Output the (x, y) coordinate of the center of the cell containing the given text.  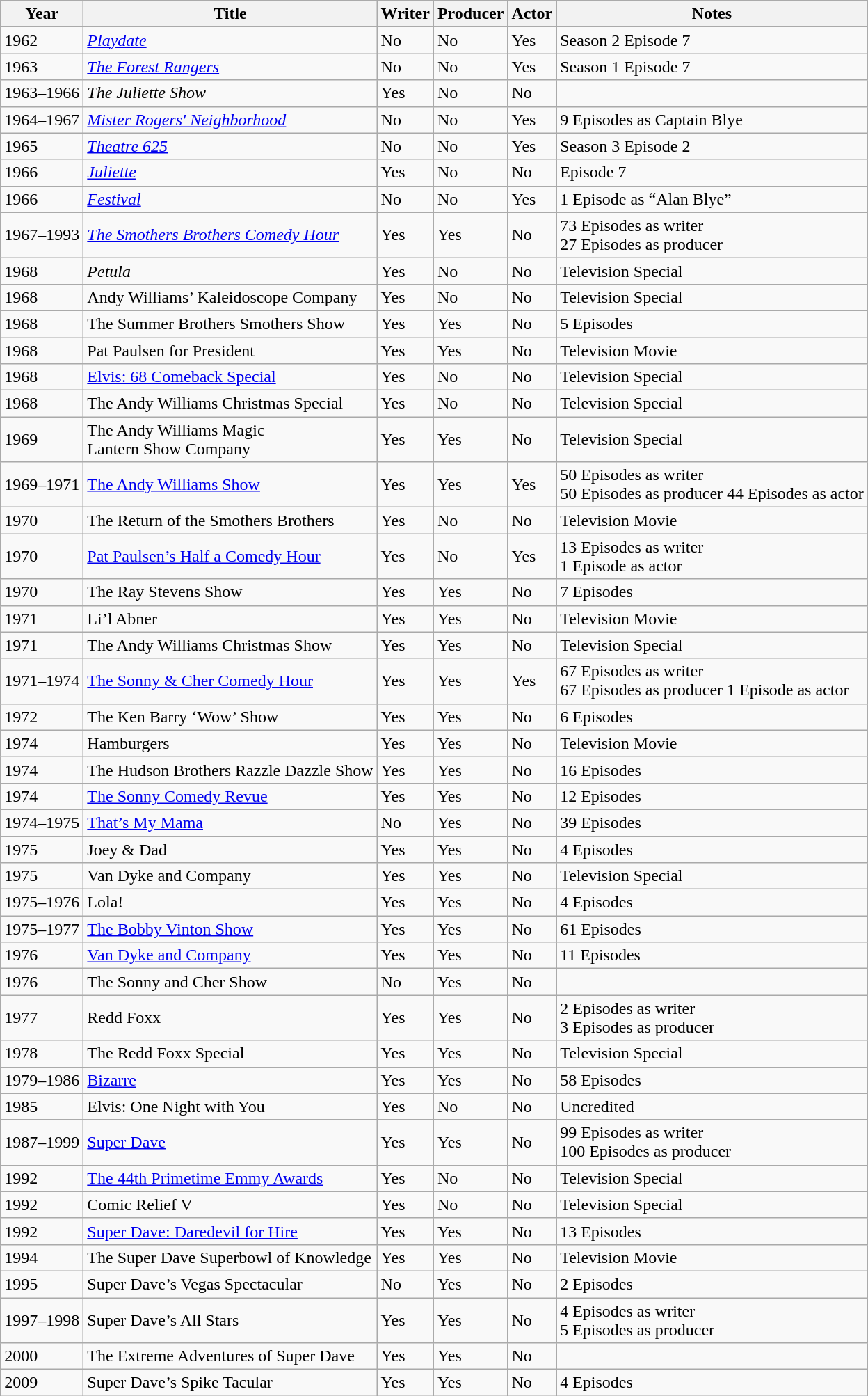
67 Episodes as writer67 Episodes as producer 1 Episode as actor (712, 681)
2000 (42, 1356)
Writer (405, 14)
1967–1993 (42, 235)
Super Dave’s Spike Tacular (230, 1383)
9 Episodes as Captain Blye (712, 120)
1975–1976 (42, 903)
1963 (42, 67)
The Andy Williams Show (230, 484)
Lola! (230, 903)
39 Episodes (712, 823)
1971–1974 (42, 681)
The Juliette Show (230, 93)
1962 (42, 40)
The Andy Williams Christmas Show (230, 645)
Elvis: 68 Comeback Special (230, 377)
1963–1966 (42, 93)
Theatre 625 (230, 146)
The Andy Williams MagicLantern Show Company (230, 440)
The Extreme Adventures of Super Dave (230, 1356)
1974–1975 (42, 823)
99 Episodes as writer100 Episodes as producer (712, 1143)
61 Episodes (712, 929)
The Forest Rangers (230, 67)
12 Episodes (712, 796)
Joey & Dad (230, 850)
1987–1999 (42, 1143)
1994 (42, 1258)
Mister Rogers' Neighborhood (230, 120)
2 Episodes (712, 1284)
The Hudson Brothers Razzle Dazzle Show (230, 770)
1964–1967 (42, 120)
The Bobby Vinton Show (230, 929)
Redd Foxx (230, 1017)
Actor (532, 14)
Elvis: One Night with You (230, 1107)
58 Episodes (712, 1080)
Comic Relief V (230, 1205)
1972 (42, 717)
Title (230, 14)
Playdate (230, 40)
1985 (42, 1107)
Petula (230, 271)
1969–1971 (42, 484)
11 Episodes (712, 955)
1979–1986 (42, 1080)
That’s My Mama (230, 823)
5 Episodes (712, 324)
2009 (42, 1383)
7 Episodes (712, 592)
16 Episodes (712, 770)
The Redd Foxx Special (230, 1054)
Season 1 Episode 7 (712, 67)
Episode 7 (712, 173)
The Sonny & Cher Comedy Hour (230, 681)
Super Dave’s Vegas Spectacular (230, 1284)
Li’l Abner (230, 619)
The Sonny and Cher Show (230, 982)
Super Dave’s All Stars (230, 1319)
Season 2 Episode 7 (712, 40)
13 Episodes (712, 1231)
The Return of the Smothers Brothers (230, 521)
The Smothers Brothers Comedy Hour (230, 235)
1995 (42, 1284)
Hamburgers (230, 743)
1969 (42, 440)
73 Episodes as writer27 Episodes as producer (712, 235)
Andy Williams’ Kaleidoscope Company (230, 297)
The Sonny Comedy Revue (230, 796)
Festival (230, 199)
Year (42, 14)
1978 (42, 1054)
1997–1998 (42, 1319)
The Super Dave Superbowl of Knowledge (230, 1258)
1 Episode as “Alan Blye” (712, 199)
Super Dave: Daredevil for Hire (230, 1231)
Bizarre (230, 1080)
Notes (712, 14)
Super Dave (230, 1143)
Juliette (230, 173)
1975–1977 (42, 929)
50 Episodes as writer50 Episodes as producer 44 Episodes as actor (712, 484)
6 Episodes (712, 717)
Season 3 Episode 2 (712, 146)
Producer (470, 14)
13 Episodes as writer1 Episode as actor (712, 557)
Uncredited (712, 1107)
Pat Paulsen for President (230, 350)
4 Episodes as writer5 Episodes as producer (712, 1319)
1965 (42, 146)
Pat Paulsen’s Half a Comedy Hour (230, 557)
2 Episodes as writer3 Episodes as producer (712, 1017)
The Ray Stevens Show (230, 592)
The 44th Primetime Emmy Awards (230, 1178)
The Ken Barry ‘Wow’ Show (230, 717)
1977 (42, 1017)
The Summer Brothers Smothers Show (230, 324)
The Andy Williams Christmas Special (230, 404)
